Scan for the cell matching the given text and deliver its (x, y) coordinate at center. 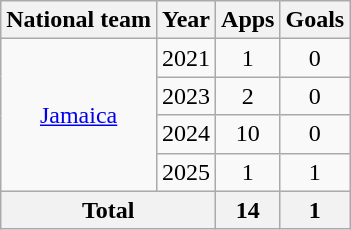
2 (248, 96)
Year (186, 20)
10 (248, 134)
2021 (186, 58)
National team (79, 20)
14 (248, 210)
2025 (186, 172)
2023 (186, 96)
Jamaica (79, 115)
Total (108, 210)
Goals (315, 20)
Apps (248, 20)
2024 (186, 134)
